Capture the cell that displays the provided text and extract its (x, y) central coordinate. 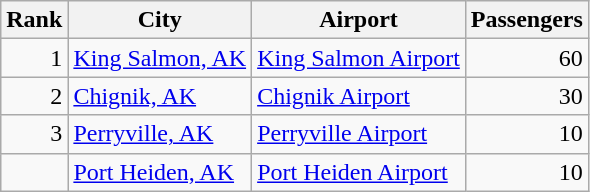
Passengers (526, 20)
3 (34, 134)
City (160, 20)
King Salmon, AK (160, 58)
60 (526, 58)
King Salmon Airport (359, 58)
Chignik Airport (359, 96)
Port Heiden, AK (160, 172)
2 (34, 96)
Perryville Airport (359, 134)
30 (526, 96)
Port Heiden Airport (359, 172)
Chignik, AK (160, 96)
Perryville, AK (160, 134)
Airport (359, 20)
Rank (34, 20)
1 (34, 58)
